Scan for the cell matching the given text and deliver its [X, Y] coordinate at center. 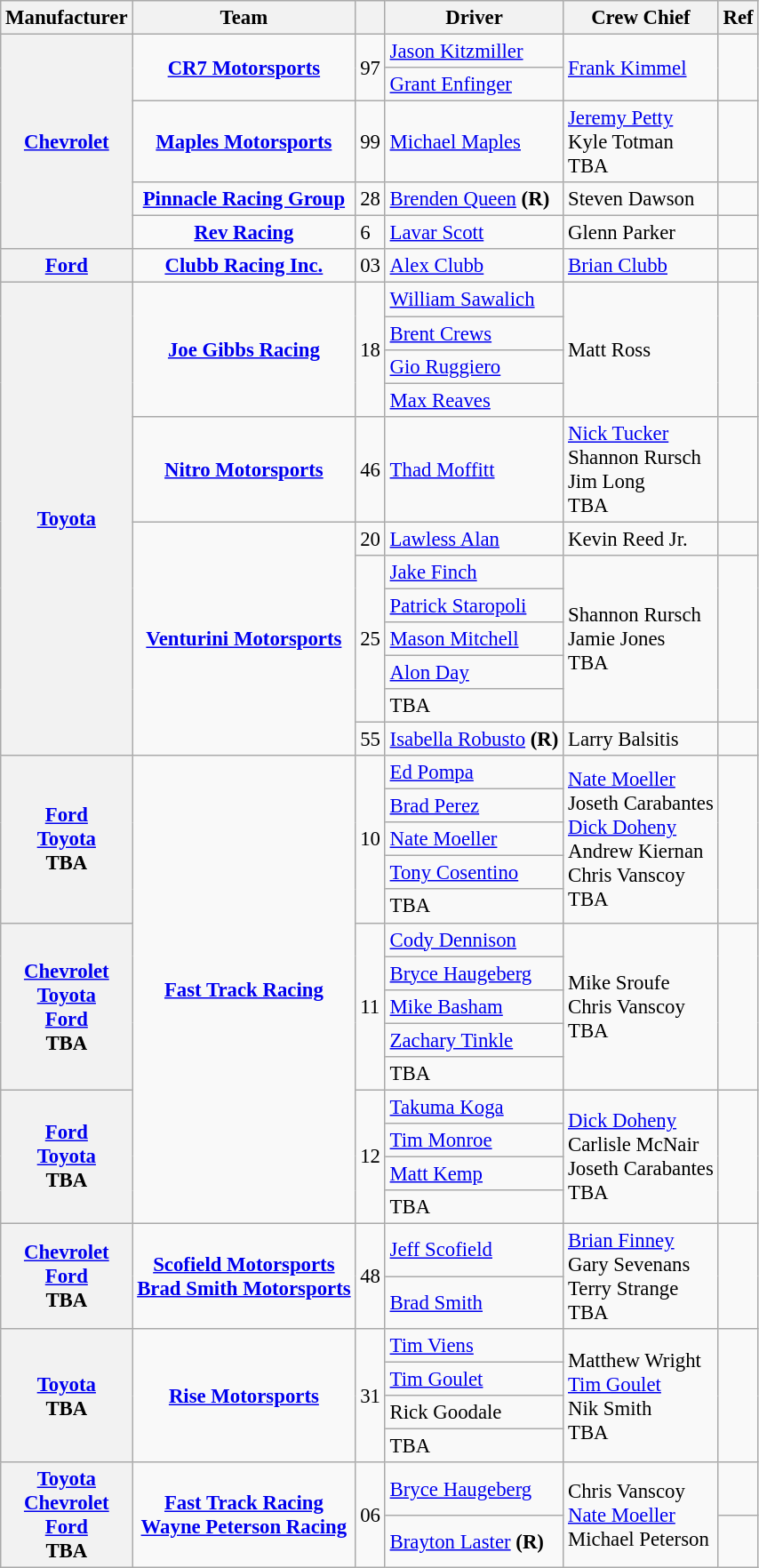
Brad Perez [474, 806]
55 [370, 740]
Brent Crews [474, 333]
Brad Smith [474, 1303]
Max Reaves [474, 400]
Matthew Wright Tim Goulet Nik Smith TBA [641, 1396]
Chevrolet Ford TBA [67, 1276]
Joe Gibbs Racing [244, 349]
Matt Ross [641, 349]
Pinnacle Racing Group [244, 199]
Gio Ruggiero [474, 366]
Jeremy Petty Kyle Totman TBA [641, 142]
46 [370, 469]
Crew Chief [641, 18]
Steven Dawson [641, 199]
97 [370, 68]
Ref [738, 18]
48 [370, 1276]
6 [370, 233]
31 [370, 1396]
Nate Moeller Joseth Carabantes Dick Doheny Andrew Kiernan Chris Vanscoy TBA [641, 839]
Dick Doheny Carlisle McNair Joseth Carabantes TBA [641, 1156]
Chevrolet Toyota Ford TBA [67, 1006]
Isabella Robusto (R) [474, 740]
Maples Motorsports [244, 142]
Driver [474, 18]
Glenn Parker [641, 233]
12 [370, 1156]
Tim Goulet [474, 1380]
CR7 Motorsports [244, 68]
Tim Monroe [474, 1140]
Lawless Alan [474, 539]
Takuma Koga [474, 1107]
Nate Moeller [474, 839]
Brenden Queen (R) [474, 199]
Shannon Rursch Jamie Jones TBA [641, 639]
Kevin Reed Jr. [641, 539]
Scofield Motorsports Brad Smith Motorsports [244, 1276]
Rev Racing [244, 233]
Cody Dennison [474, 940]
Jason Kitzmiller [474, 52]
Clubb Racing Inc. [244, 266]
Thad Moffitt [474, 469]
Mike Basham [474, 1006]
20 [370, 539]
Team [244, 18]
Brayton Laster (R) [474, 1541]
Chevrolet [67, 142]
Fast Track Racing [244, 989]
28 [370, 199]
Nick Tucker Shannon Rursch Jim Long TBA [641, 469]
Larry Balsitis [641, 740]
03 [370, 266]
Tim Viens [474, 1346]
11 [370, 1006]
99 [370, 142]
Matt Kemp [474, 1173]
William Sawalich [474, 300]
Ed Pompa [474, 772]
Patrick Staropoli [474, 605]
25 [370, 639]
Rise Motorsports [244, 1396]
Nitro Motorsports [244, 469]
Lavar Scott [474, 233]
Toyota TBA [67, 1396]
Ford [67, 266]
Zachary Tinkle [474, 1040]
Alex Clubb [474, 266]
Venturini Motorsports [244, 638]
Michael Maples [474, 142]
Alon Day [474, 672]
Tony Cosentino [474, 873]
Frank Kimmel [641, 68]
18 [370, 349]
Grant Enfinger [474, 84]
Mason Mitchell [474, 639]
Mike Sroufe Chris Vanscoy TBA [641, 1006]
Jake Finch [474, 572]
Rick Goodale [474, 1412]
10 [370, 839]
Toyota [67, 519]
Brian Clubb [641, 266]
Brian Finney Gary Sevenans Terry Strange TBA [641, 1276]
Manufacturer [67, 18]
Jeff Scofield [474, 1250]
